Find where the given text appears and provide that cell's center as [x, y] coordinate. 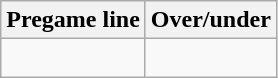
Over/under [210, 20]
Pregame line [74, 20]
